For the text-containing cell, return its midpoint in (X, Y) coordinate format. 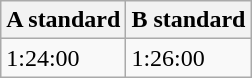
A standard (64, 20)
1:26:00 (188, 58)
1:24:00 (64, 58)
B standard (188, 20)
